Return the (x, y) coordinate for the center point of the cell that contains the specified text.  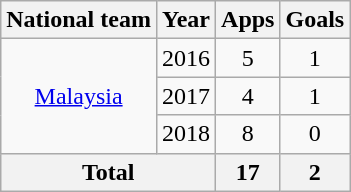
2 (315, 172)
Malaysia (79, 96)
4 (248, 96)
Goals (315, 20)
2016 (186, 58)
5 (248, 58)
2017 (186, 96)
Apps (248, 20)
2018 (186, 134)
8 (248, 134)
17 (248, 172)
National team (79, 20)
Total (108, 172)
0 (315, 134)
Year (186, 20)
